Output the (X, Y) coordinate of the center of the cell containing the given text.  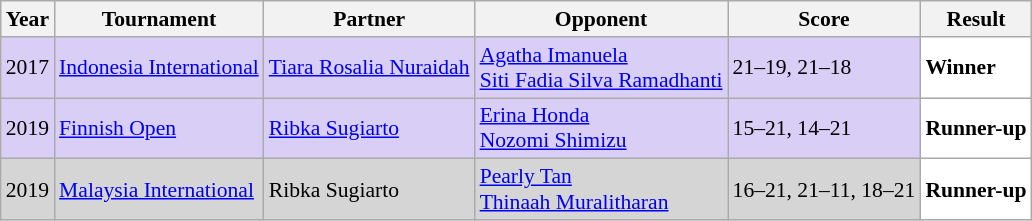
Pearly Tan Thinaah Muralitharan (602, 190)
Indonesia International (159, 68)
Result (976, 19)
21–19, 21–18 (824, 68)
Tournament (159, 19)
2017 (28, 68)
15–21, 14–21 (824, 128)
Agatha Imanuela Siti Fadia Silva Ramadhanti (602, 68)
16–21, 21–11, 18–21 (824, 190)
Score (824, 19)
Partner (370, 19)
Erina Honda Nozomi Shimizu (602, 128)
Opponent (602, 19)
Finnish Open (159, 128)
Tiara Rosalia Nuraidah (370, 68)
Year (28, 19)
Winner (976, 68)
Malaysia International (159, 190)
